Determine the (X, Y) coordinate at the center of the cell enclosing the given text.  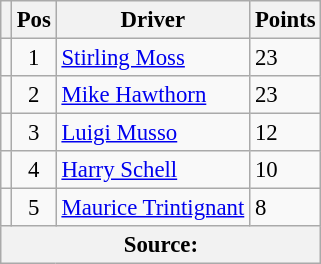
Pos (34, 20)
Maurice Trintignant (152, 208)
Source: (161, 245)
1 (34, 58)
Harry Schell (152, 170)
8 (286, 208)
12 (286, 133)
10 (286, 170)
Luigi Musso (152, 133)
4 (34, 170)
2 (34, 95)
5 (34, 208)
Points (286, 20)
Stirling Moss (152, 58)
3 (34, 133)
Mike Hawthorn (152, 95)
Driver (152, 20)
